Return the [x, y] coordinate for the center point of the cell that contains the specified text.  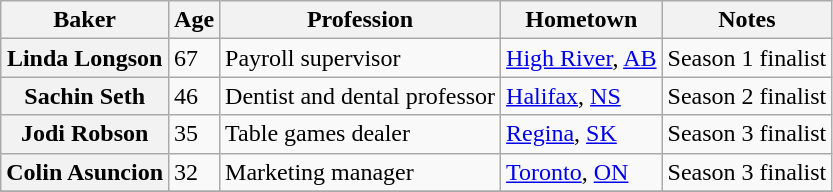
32 [194, 172]
Sachin Seth [85, 96]
Age [194, 20]
Regina, SK [582, 134]
Toronto, ON [582, 172]
Baker [85, 20]
46 [194, 96]
Table games dealer [360, 134]
Halifax, NS [582, 96]
67 [194, 58]
Season 1 finalist [747, 58]
Marketing manager [360, 172]
High River, AB [582, 58]
Dentist and dental professor [360, 96]
Linda Longson [85, 58]
Colin Asuncion [85, 172]
Payroll supervisor [360, 58]
Notes [747, 20]
Hometown [582, 20]
Profession [360, 20]
Season 2 finalist [747, 96]
Jodi Robson [85, 134]
35 [194, 134]
